From the cell containing the given text, extract its center point as (X, Y) coordinate. 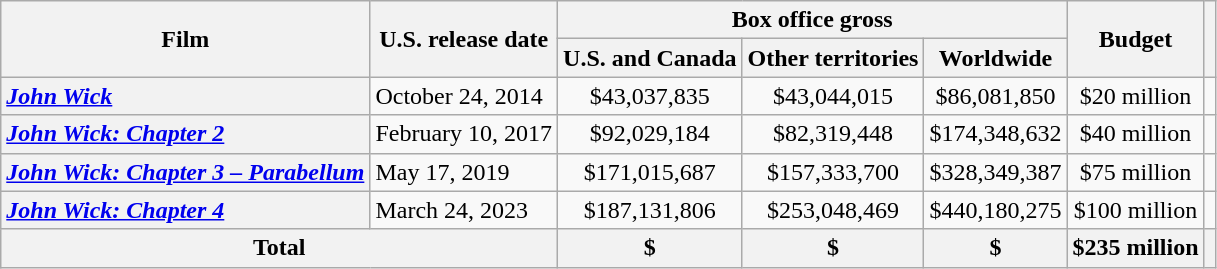
John Wick: Chapter 3 – Parabellum (186, 172)
$40 million (1136, 134)
May 17, 2019 (464, 172)
John Wick: Chapter 4 (186, 210)
$43,044,015 (833, 96)
$100 million (1136, 210)
$92,029,184 (650, 134)
U.S. and Canada (650, 58)
$253,048,469 (833, 210)
$328,349,387 (996, 172)
Worldwide (996, 58)
U.S. release date (464, 39)
$187,131,806 (650, 210)
Film (186, 39)
$43,037,835 (650, 96)
$235 million (1136, 248)
John Wick: Chapter 2 (186, 134)
$174,348,632 (996, 134)
John Wick (186, 96)
Other territories (833, 58)
Budget (1136, 39)
$86,081,850 (996, 96)
March 24, 2023 (464, 210)
October 24, 2014 (464, 96)
$171,015,687 (650, 172)
Box office gross (812, 20)
$440,180,275 (996, 210)
Total (280, 248)
$157,333,700 (833, 172)
February 10, 2017 (464, 134)
$20 million (1136, 96)
$82,319,448 (833, 134)
$75 million (1136, 172)
